Capture the cell that displays the provided text and extract its (X, Y) central coordinate. 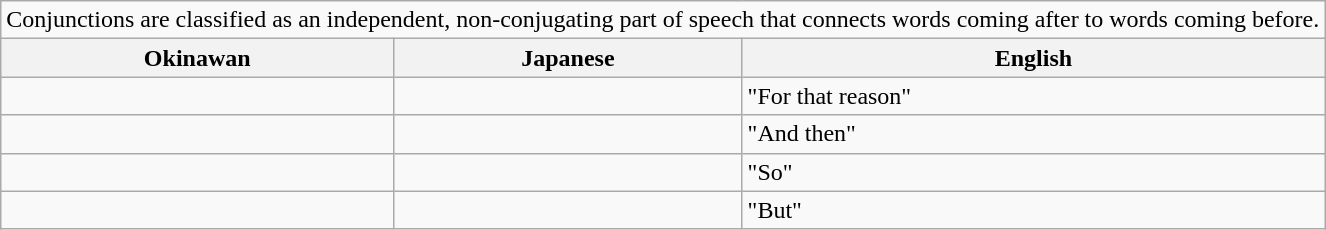
"But" (1034, 210)
"And then" (1034, 134)
English (1034, 58)
"So" (1034, 172)
"For that reason" (1034, 96)
Japanese (568, 58)
Okinawan (198, 58)
Conjunctions are classified as an independent, non-conjugating part of speech that connects words coming after to words coming before. (663, 20)
